Return (X, Y) of the center of cell containing provided text 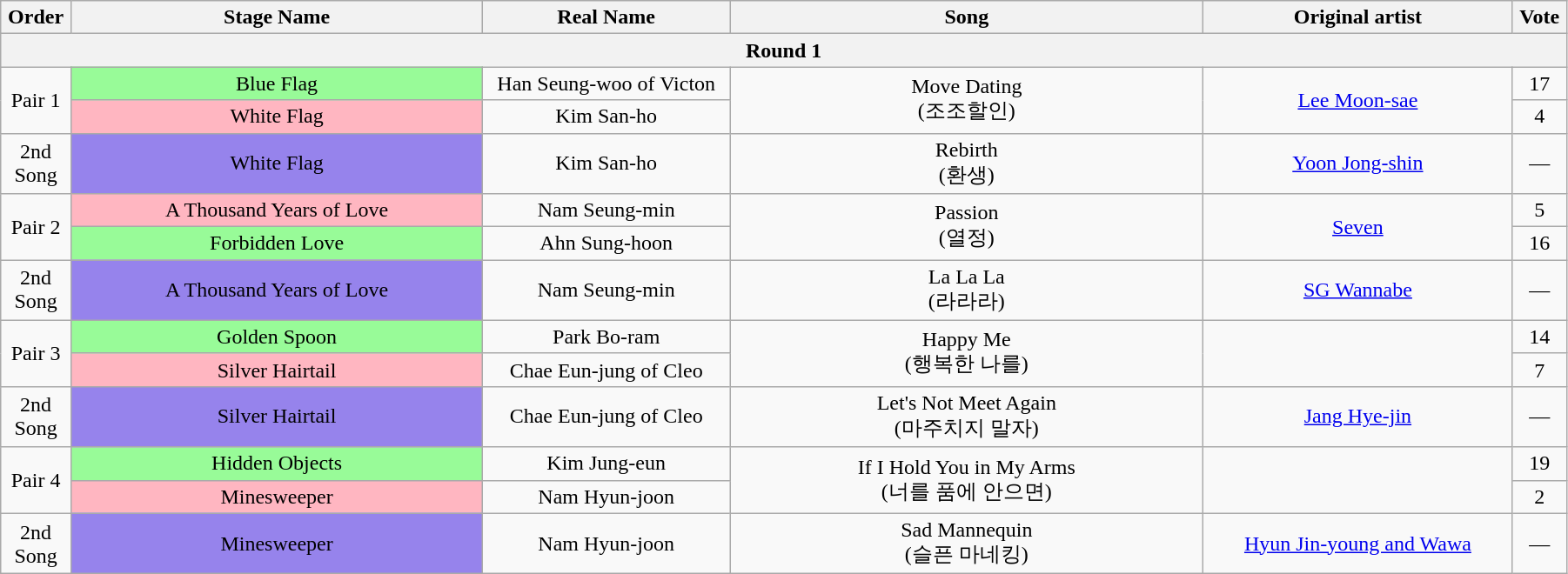
Move Dating(조조할인) (967, 100)
If I Hold You in My Arms(너를 품에 안으면) (967, 480)
Forbidden Love (277, 244)
Golden Spoon (277, 337)
Pair 2 (37, 227)
SG Wannabe (1357, 290)
2 (1540, 497)
Pair 4 (37, 480)
Real Name (606, 17)
7 (1540, 370)
Kim Jung-eun (606, 464)
Lee Moon-sae (1357, 100)
Hidden Objects (277, 464)
Blue Flag (277, 83)
Rebirth(환생) (967, 164)
Let's Not Meet Again(마주치지 말자) (967, 417)
Seven (1357, 227)
Hyun Jin-young and Wawa (1357, 544)
Happy Me(행복한 나를) (967, 353)
Round 1 (784, 50)
Vote (1540, 17)
17 (1540, 83)
Han Seung-woo of Victon (606, 83)
Original artist (1357, 17)
19 (1540, 464)
La La La(라라라) (967, 290)
16 (1540, 244)
Jang Hye-jin (1357, 417)
Passion(열정) (967, 227)
Song (967, 17)
4 (1540, 117)
Pair 3 (37, 353)
Order (37, 17)
Pair 1 (37, 100)
Ahn Sung-hoon (606, 244)
Stage Name (277, 17)
Sad Mannequin(슬픈 마네킹) (967, 544)
Yoon Jong-shin (1357, 164)
Park Bo-ram (606, 337)
5 (1540, 210)
14 (1540, 337)
